Pinpoint the cell where the given text exists, returning its (X, Y) midpoint coordinate. 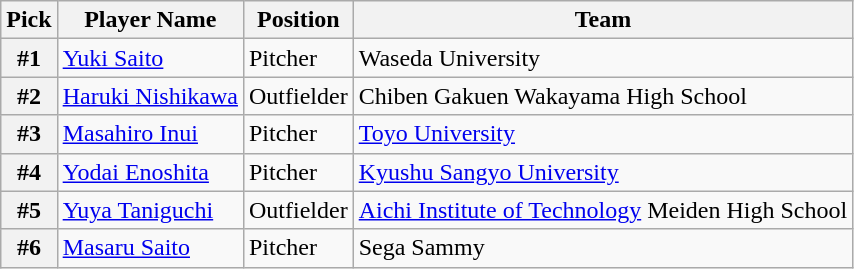
#4 (29, 172)
Pick (29, 20)
Masahiro Inui (150, 134)
Masaru Saito (150, 248)
Yuki Saito (150, 58)
#2 (29, 96)
Toyo University (603, 134)
Yuya Taniguchi (150, 210)
Yodai Enoshita (150, 172)
Aichi Institute of Technology Meiden High School (603, 210)
Waseda University (603, 58)
Chiben Gakuen Wakayama High School (603, 96)
Position (298, 20)
#6 (29, 248)
Player Name (150, 20)
#3 (29, 134)
#1 (29, 58)
#5 (29, 210)
Sega Sammy (603, 248)
Team (603, 20)
Haruki Nishikawa (150, 96)
Kyushu Sangyo University (603, 172)
